Pinpoint the cell where the given text exists, returning its [X, Y] midpoint coordinate. 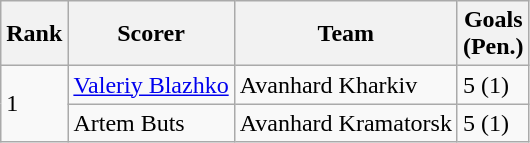
Team [346, 34]
Avanhard Kramatorsk [346, 123]
Avanhard Kharkiv [346, 85]
Goals(Pen.) [493, 34]
Artem Buts [151, 123]
1 [34, 104]
Rank [34, 34]
Valeriy Blazhko [151, 85]
Scorer [151, 34]
